Extract the [X, Y] coordinate from the center of the cell holding the provided text.  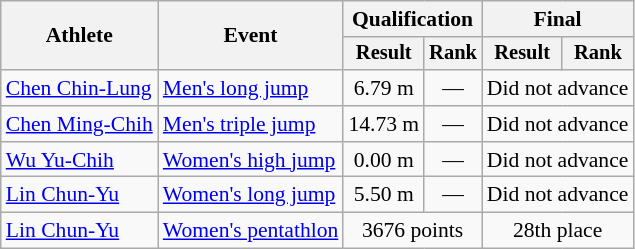
Women's long jump [251, 195]
Men's long jump [251, 88]
5.50 m [384, 195]
Athlete [80, 36]
Wu Yu-Chih [80, 160]
Men's triple jump [251, 124]
Final [558, 19]
Chen Ming-Chih [80, 124]
6.79 m [384, 88]
14.73 m [384, 124]
28th place [558, 231]
3676 points [412, 231]
Women's high jump [251, 160]
Event [251, 36]
Qualification [412, 19]
Women's pentathlon [251, 231]
Chen Chin-Lung [80, 88]
0.00 m [384, 160]
